Identify which cell holds the provided text, then report its (X, Y) central coordinate. 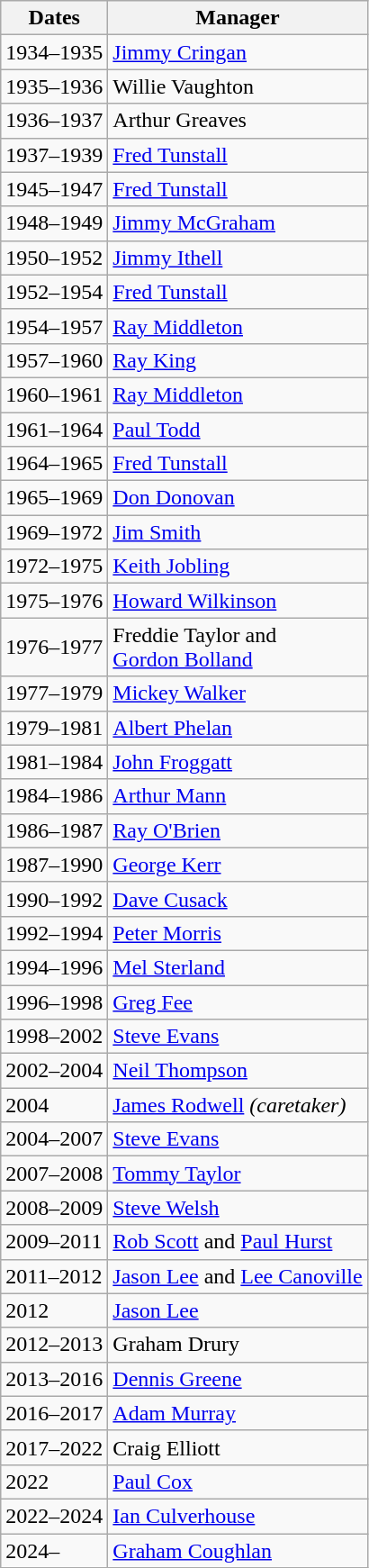
Albert Phelan (238, 728)
Steve Welsh (238, 1208)
1935–1936 (54, 86)
2004–2007 (54, 1139)
2011–2012 (54, 1276)
1992–1994 (54, 933)
Jim Smith (238, 532)
1979–1981 (54, 728)
Howard Wilkinson (238, 601)
Arthur Greaves (238, 121)
2012 (54, 1310)
Freddie Taylor and Gordon Bolland (238, 647)
1981–1984 (54, 762)
1976–1977 (54, 647)
2024– (54, 1550)
2009–2011 (54, 1242)
1934–1935 (54, 52)
1945–1947 (54, 189)
1996–1998 (54, 1002)
Mel Sterland (238, 967)
Craig Elliott (238, 1447)
Greg Fee (238, 1002)
1984–1986 (54, 796)
Ian Culverhouse (238, 1516)
1972–1975 (54, 566)
Jason Lee (238, 1310)
1965–1969 (54, 498)
Arthur Mann (238, 796)
Dave Cusack (238, 899)
2022 (54, 1482)
Don Donovan (238, 498)
1986–1987 (54, 830)
1954–1957 (54, 326)
1977–1979 (54, 693)
Ray King (238, 360)
Dates (54, 18)
1950–1952 (54, 258)
Tommy Taylor (238, 1174)
1998–2002 (54, 1037)
Jimmy Ithell (238, 258)
John Froggatt (238, 762)
2007–2008 (54, 1174)
Peter Morris (238, 933)
Jimmy McGraham (238, 223)
Mickey Walker (238, 693)
2012–2013 (54, 1345)
James Rodwell (caretaker) (238, 1105)
Graham Coughlan (238, 1550)
Jimmy Cringan (238, 52)
1957–1960 (54, 360)
Keith Jobling (238, 566)
1952–1954 (54, 292)
Manager (238, 18)
2017–2022 (54, 1447)
Graham Drury (238, 1345)
Paul Cox (238, 1482)
Jason Lee and Lee Canoville (238, 1276)
1969–1972 (54, 532)
1961–1964 (54, 430)
Dennis Greene (238, 1379)
Neil Thompson (238, 1071)
2013–2016 (54, 1379)
Adam Murray (238, 1413)
Paul Todd (238, 430)
1975–1976 (54, 601)
1987–1990 (54, 865)
2016–2017 (54, 1413)
George Kerr (238, 865)
Willie Vaughton (238, 86)
1994–1996 (54, 967)
1960–1961 (54, 394)
Rob Scott and Paul Hurst (238, 1242)
2022–2024 (54, 1516)
Ray O'Brien (238, 830)
1990–1992 (54, 899)
2004 (54, 1105)
2002–2004 (54, 1071)
1964–1965 (54, 464)
1937–1939 (54, 155)
1936–1937 (54, 121)
1948–1949 (54, 223)
2008–2009 (54, 1208)
